For the text-containing cell, return its midpoint in [X, Y] coordinate format. 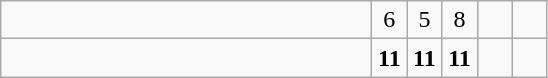
5 [424, 20]
6 [390, 20]
8 [460, 20]
